Pinpoint the cell where the given text exists, returning its (X, Y) midpoint coordinate. 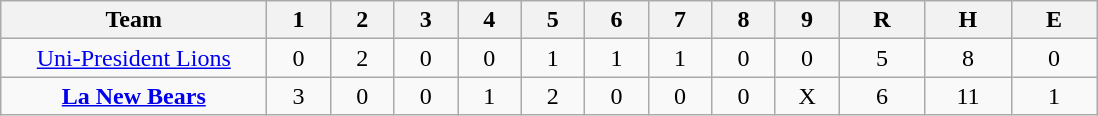
11 (968, 96)
7 (680, 20)
R (882, 20)
Uni-President Lions (134, 58)
La New Bears (134, 96)
4 (490, 20)
E (1054, 20)
X (807, 96)
9 (807, 20)
Team (134, 20)
H (968, 20)
